Output the (x, y) coordinate of the center of the cell containing the given text.  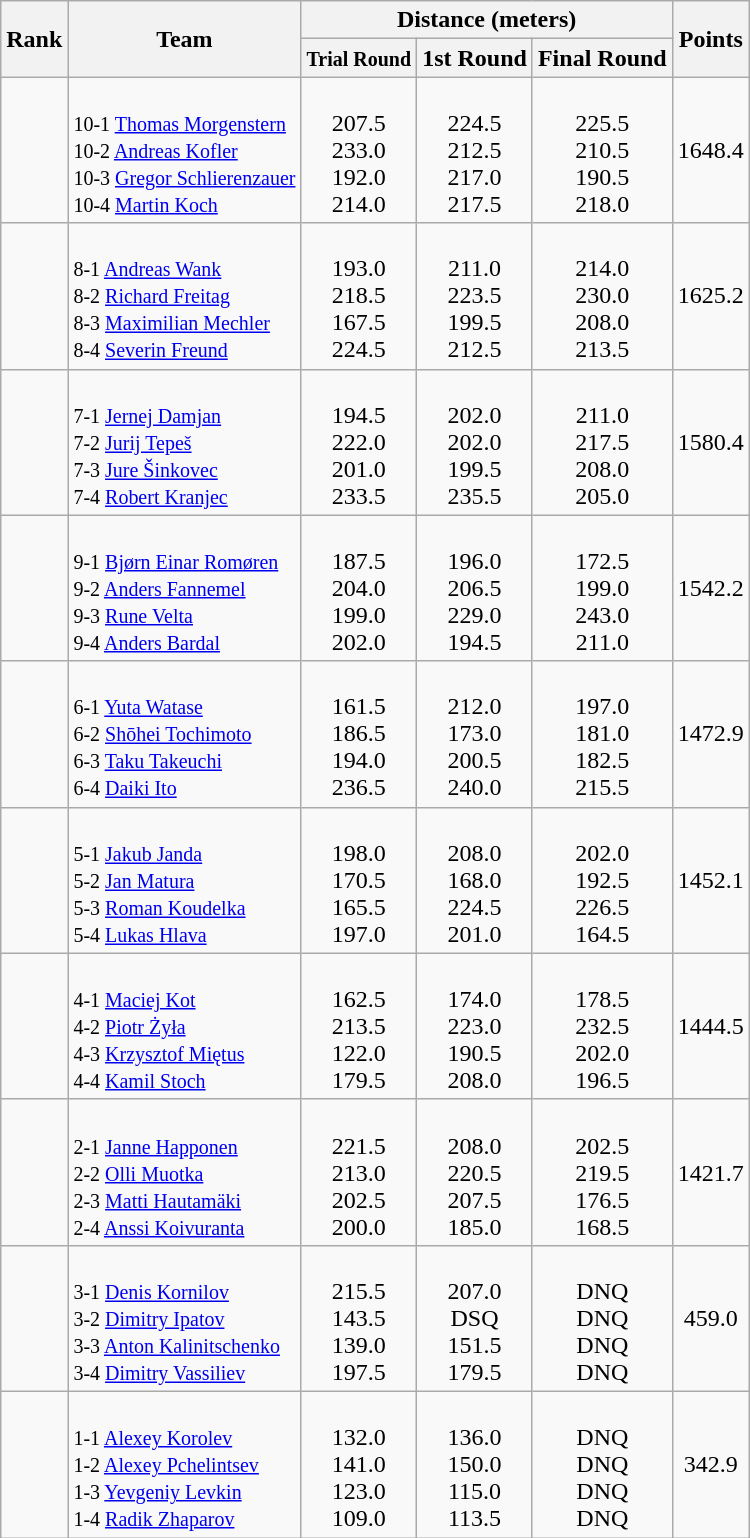
193.0218.5167.5224.5 (359, 296)
Final Round (602, 58)
Trial Round (359, 58)
211.0223.5199.5212.5 (475, 296)
Distance (meters) (486, 20)
Rank (34, 39)
1580.4 (710, 442)
224.5212.5217.0217.5 (475, 150)
1421.7 (710, 1172)
1444.5 (710, 1026)
187.5204.0199.0202.0 (359, 588)
211.0217.5208.0205.0 (602, 442)
162.5213.5122.0179.5 (359, 1026)
212.0173.0200.5240.0 (475, 734)
9-1 Bjørn Einar Romøren9-2 Anders Fannemel9-3 Rune Velta9-4 Anders Bardal (184, 588)
6-1 Yuta Watase6-2 Shōhei Tochimoto6-3 Taku Takeuchi6-4 Daiki Ito (184, 734)
196.0206.5229.0194.5 (475, 588)
207.5233.0192.0214.0 (359, 150)
8-1 Andreas Wank8-2 Richard Freitag8-3 Maximilian Mechler8-4 Severin Freund (184, 296)
132.0141.0123.0109.0 (359, 1464)
207.0DSQ151.5179.5 (475, 1318)
208.0220.5207.5185.0 (475, 1172)
1-1 Alexey Korolev1-2 Alexey Pchelintsev1-3 Yevgeniy Levkin1-4 Radik Zhaparov (184, 1464)
198.0170.5165.5197.0 (359, 880)
197.0181.0182.5215.5 (602, 734)
225.5210.5190.5218.0 (602, 150)
215.5143.5139.0197.5 (359, 1318)
174.0223.0190.5208.0 (475, 1026)
2-1 Janne Happonen 2-2 Olli Muotka2-3 Matti Hautamäki2-4 Anssi Koivuranta (184, 1172)
1st Round (475, 58)
221.5213.0202.5200.0 (359, 1172)
172.5199.0243.0211.0 (602, 588)
161.5186.5194.0236.5 (359, 734)
Team (184, 39)
342.9 (710, 1464)
3-1 Denis Kornilov3-2 Dimitry Ipatov3-3 Anton Kalinitschenko3-4 Dimitry Vassiliev (184, 1318)
194.5222.0201.0233.5 (359, 442)
7-1 Jernej Damjan7-2 Jurij Tepeš7-3 Jure Šinkovec7-4 Robert Kranjec (184, 442)
208.0168.0224.5201.0 (475, 880)
Points (710, 39)
1625.2 (710, 296)
178.5232.5202.0196.5 (602, 1026)
136.0150.0115.0113.5 (475, 1464)
214.0230.0208.0213.5 (602, 296)
1472.9 (710, 734)
1648.4 (710, 150)
5-1 Jakub Janda5-2 Jan Matura5-3 Roman Koudelka5-4 Lukas Hlava (184, 880)
202.0192.5226.5164.5 (602, 880)
4-1 Maciej Kot4-2 Piotr Żyła4-3 Krzysztof Miętus4-4 Kamil Stoch (184, 1026)
202.5219.5176.5168.5 (602, 1172)
1542.2 (710, 588)
1452.1 (710, 880)
459.0 (710, 1318)
202.0202.0199.5235.5 (475, 442)
10-1 Thomas Morgenstern10-2 Andreas Kofler10-3 Gregor Schlierenzauer10-4 Martin Koch (184, 150)
